Detect which cell encompasses the target text, then output its [X, Y] center coordinate. 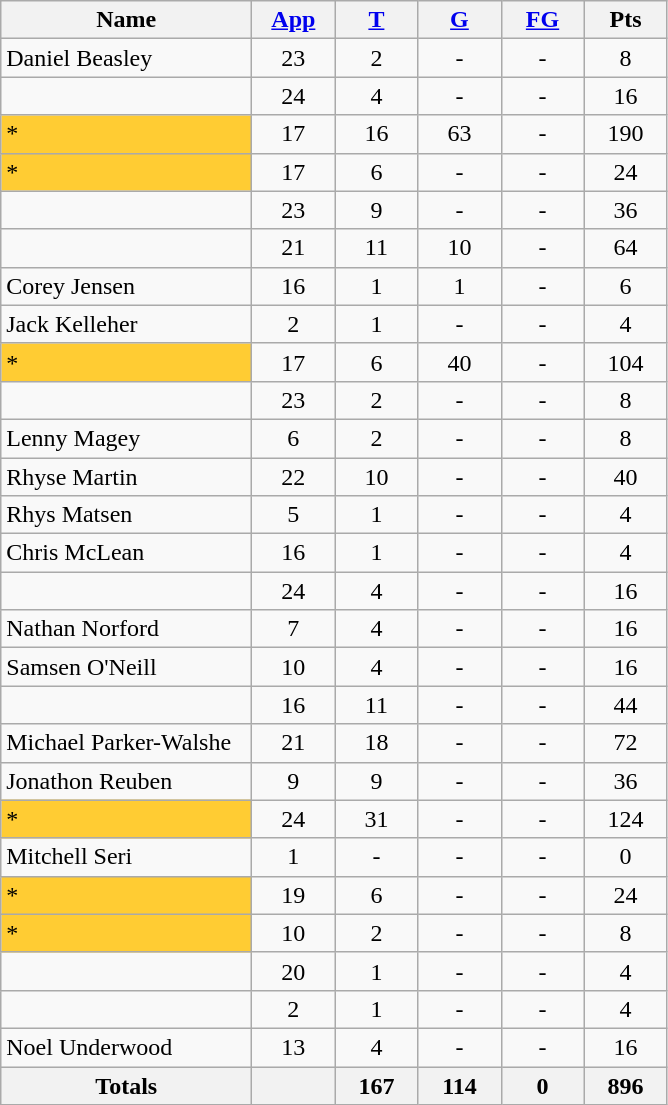
7 [294, 629]
Rhyse Martin [126, 477]
Lenny Magey [126, 438]
114 [460, 1085]
22 [294, 477]
Samsen O'Neill [126, 667]
FG [542, 20]
13 [294, 1047]
Daniel Beasley [126, 58]
Mitchell Seri [126, 857]
18 [376, 743]
Noel Underwood [126, 1047]
Name [126, 20]
Corey Jensen [126, 286]
Totals [126, 1085]
Nathan Norford [126, 629]
Pts [626, 20]
63 [460, 134]
Jack Kelleher [126, 324]
896 [626, 1085]
72 [626, 743]
190 [626, 134]
T [376, 20]
124 [626, 819]
64 [626, 248]
20 [294, 971]
Rhys Matsen [126, 515]
44 [626, 705]
Michael Parker-Walshe [126, 743]
104 [626, 362]
5 [294, 515]
19 [294, 895]
167 [376, 1085]
31 [376, 819]
G [460, 20]
App [294, 20]
Chris McLean [126, 553]
Jonathon Reuben [126, 781]
